Provide the [x, y] coordinate of the cell's center where the given text is located.  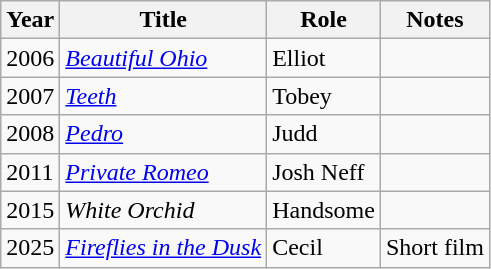
Handsome [324, 210]
Title [164, 20]
2015 [30, 210]
Private Romeo [164, 172]
2006 [30, 58]
Fireflies in the Dusk [164, 248]
Pedro [164, 134]
Notes [434, 20]
Short film [434, 248]
Elliot [324, 58]
2011 [30, 172]
Beautiful Ohio [164, 58]
2007 [30, 96]
White Orchid [164, 210]
2008 [30, 134]
Judd [324, 134]
Josh Neff [324, 172]
Cecil [324, 248]
2025 [30, 248]
Role [324, 20]
Teeth [164, 96]
Year [30, 20]
Tobey [324, 96]
